Provide the [x, y] coordinate of the cell's center where the given text is located.  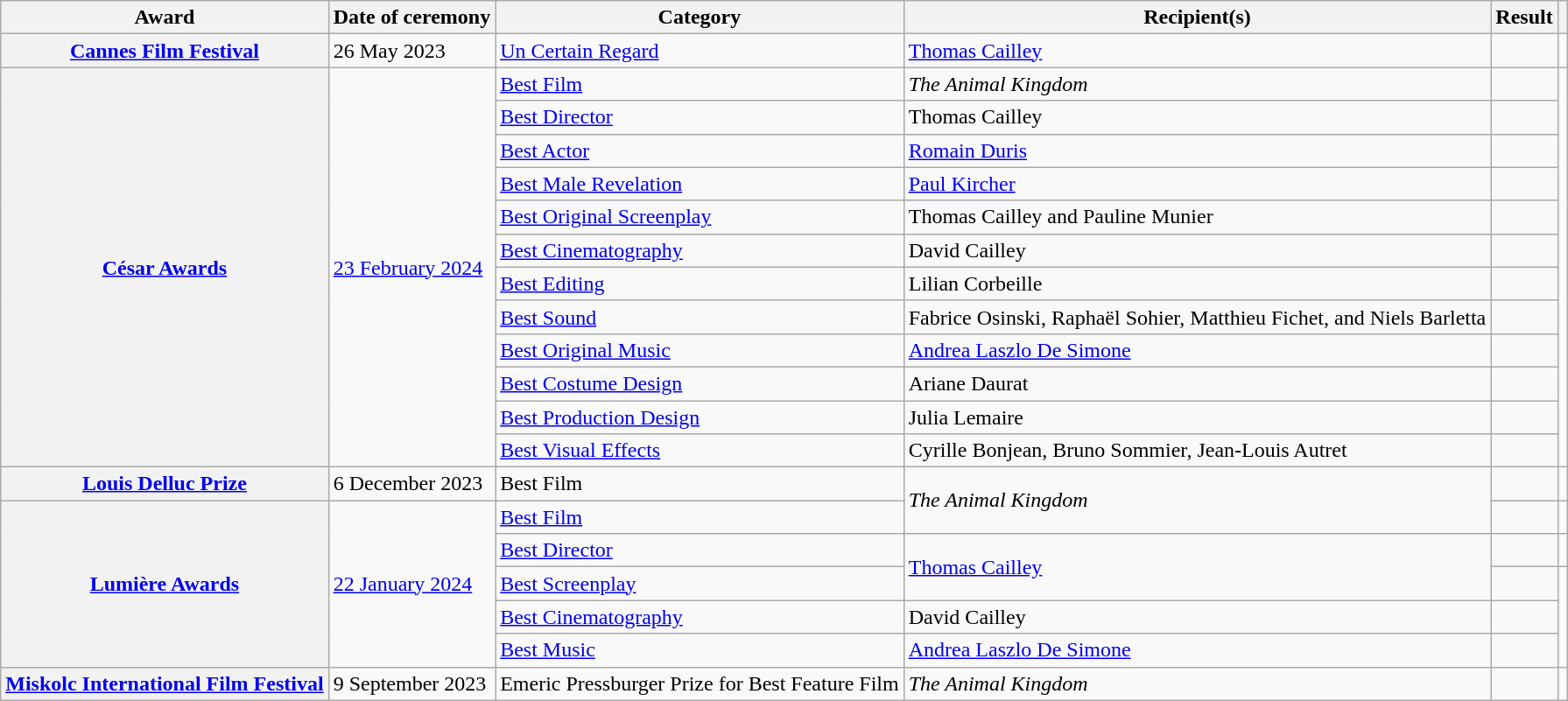
Un Certain Regard [700, 51]
Best Original Screenplay [700, 217]
Cyrille Bonjean, Bruno Sommier, Jean-Louis Autret [1198, 451]
Best Original Music [700, 350]
Best Visual Effects [700, 451]
Lilian Corbeille [1198, 284]
Romain Duris [1198, 151]
César Awards [165, 268]
Date of ceremony [411, 18]
22 January 2024 [411, 584]
9 September 2023 [411, 683]
Best Production Design [700, 417]
Best Costume Design [700, 383]
Award [165, 18]
Best Screenplay [700, 584]
26 May 2023 [411, 51]
Result [1524, 18]
Best Male Revelation [700, 184]
Recipient(s) [1198, 18]
Lumière Awards [165, 584]
Miskolc International Film Festival [165, 683]
Thomas Cailley and Pauline Munier [1198, 217]
Best Actor [700, 151]
Julia Lemaire [1198, 417]
Louis Delluc Prize [165, 484]
Cannes Film Festival [165, 51]
Fabrice Osinski, Raphaël Sohier, Matthieu Fichet, and Niels Barletta [1198, 317]
6 December 2023 [411, 484]
Best Editing [700, 284]
Best Music [700, 650]
Best Sound [700, 317]
23 February 2024 [411, 268]
Paul Kircher [1198, 184]
Category [700, 18]
Emeric Pressburger Prize for Best Feature Film [700, 683]
Ariane Daurat [1198, 383]
